Detect which cell encompasses the target text, then output its (x, y) center coordinate. 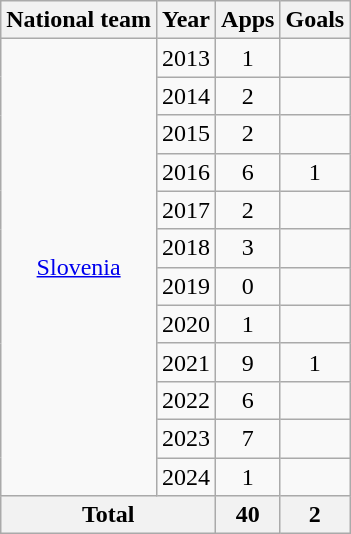
Slovenia (79, 268)
7 (248, 438)
2013 (186, 58)
National team (79, 20)
2015 (186, 134)
Year (186, 20)
2018 (186, 248)
40 (248, 515)
2016 (186, 172)
Goals (315, 20)
9 (248, 362)
2023 (186, 438)
0 (248, 286)
2024 (186, 477)
2019 (186, 286)
2017 (186, 210)
2014 (186, 96)
2021 (186, 362)
Apps (248, 20)
Total (108, 515)
3 (248, 248)
2020 (186, 324)
2022 (186, 400)
